Search for the cell housing the specified text and yield its (X, Y) center coordinate. 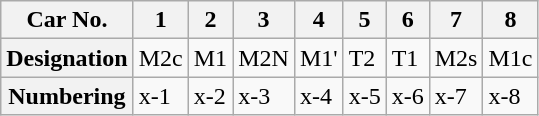
M2N (264, 58)
x-3 (264, 96)
1 (160, 20)
M1c (510, 58)
Numbering (67, 96)
3 (264, 20)
M2c (160, 58)
x-5 (364, 96)
M2s (456, 58)
x-6 (408, 96)
2 (210, 20)
x-2 (210, 96)
Car No. (67, 20)
4 (318, 20)
T1 (408, 58)
Designation (67, 58)
M1' (318, 58)
M1 (210, 58)
x-4 (318, 96)
x-1 (160, 96)
T2 (364, 58)
8 (510, 20)
5 (364, 20)
7 (456, 20)
6 (408, 20)
x-7 (456, 96)
x-8 (510, 96)
